Scan for the cell matching the given text and deliver its (x, y) coordinate at center. 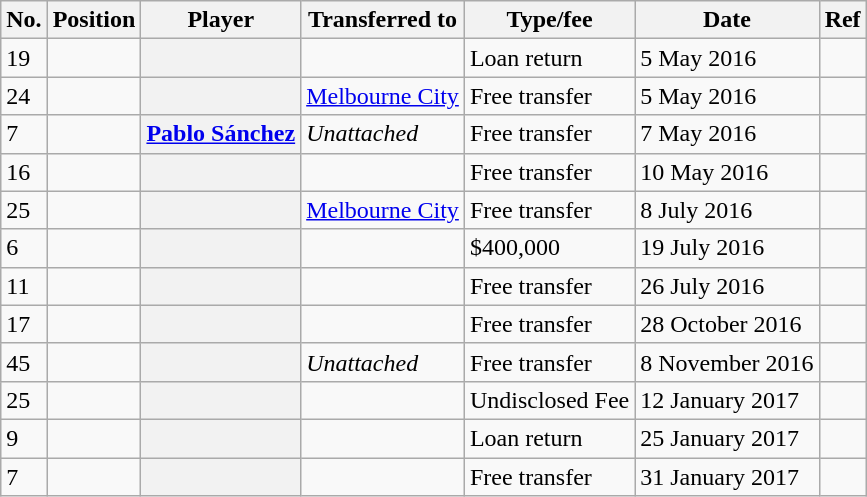
7 May 2016 (727, 134)
28 October 2016 (727, 324)
17 (24, 324)
8 November 2016 (727, 362)
$400,000 (549, 248)
Type/fee (549, 20)
24 (24, 96)
19 (24, 58)
Ref (842, 20)
8 July 2016 (727, 210)
Undisclosed Fee (549, 400)
Player (221, 20)
16 (24, 172)
9 (24, 438)
Position (94, 20)
31 January 2017 (727, 477)
10 May 2016 (727, 172)
11 (24, 286)
Date (727, 20)
26 July 2016 (727, 286)
45 (24, 362)
19 July 2016 (727, 248)
25 January 2017 (727, 438)
No. (24, 20)
12 January 2017 (727, 400)
Pablo Sánchez (221, 134)
6 (24, 248)
Transferred to (383, 20)
